Provide the [x, y] coordinate of the cell's center where the given text is located.  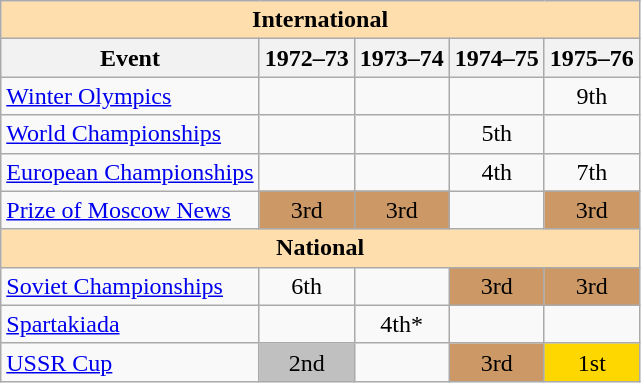
USSR Cup [130, 362]
2nd [306, 362]
Event [130, 58]
9th [592, 96]
1972–73 [306, 58]
1974–75 [496, 58]
5th [496, 134]
1973–74 [402, 58]
Soviet Championships [130, 286]
4th [496, 172]
7th [592, 172]
Spartakiada [130, 324]
1st [592, 362]
World Championships [130, 134]
4th* [402, 324]
National [320, 248]
European Championships [130, 172]
6th [306, 286]
International [320, 20]
Prize of Moscow News [130, 210]
Winter Olympics [130, 96]
1975–76 [592, 58]
